Search for the cell housing the specified text and yield its (x, y) center coordinate. 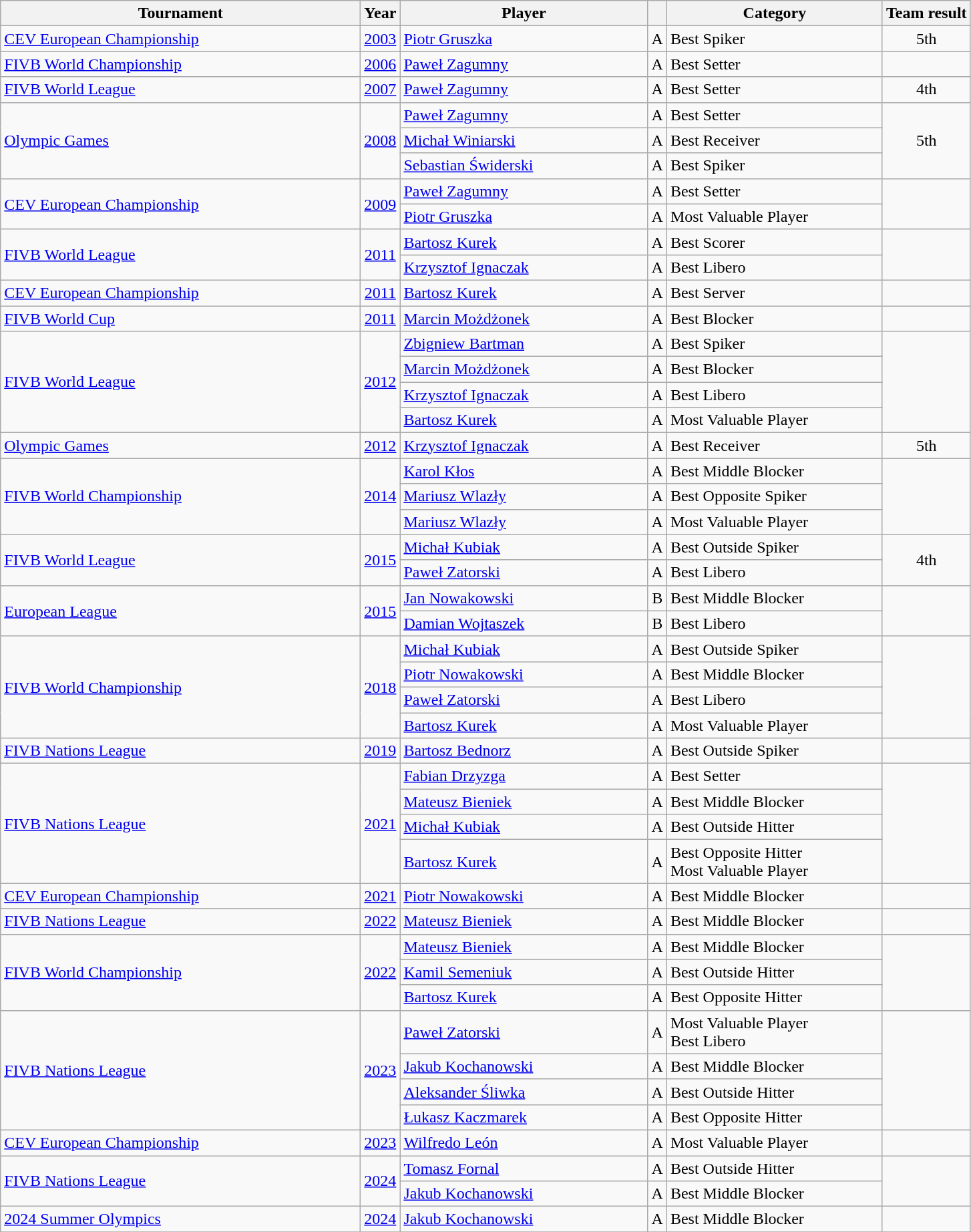
Tomasz Fornal (524, 1169)
FIVB World Cup (180, 319)
Fabian Drzyzga (524, 776)
Michał Winiarski (524, 140)
2024 Summer Olympics (180, 1219)
Kamil Semeniuk (524, 972)
Łukasz Kaczmarek (524, 1117)
Best Opposite Spiker (775, 496)
Best Opposite HitterMost Valuable Player (775, 862)
Bartosz Bednorz (524, 751)
Most Valuable Player Best Libero (775, 1032)
European League (180, 611)
2008 (381, 140)
Aleksander Śliwka (524, 1092)
Sebastian Świderski (524, 166)
Best Server (775, 293)
Karol Kłos (524, 471)
Player (524, 13)
Category (775, 13)
2009 (381, 204)
Damian Wojtaszek (524, 623)
2006 (381, 64)
2003 (381, 39)
2018 (381, 687)
Zbigniew Bartman (524, 344)
2014 (381, 496)
Wilfredo León (524, 1142)
2007 (381, 90)
Tournament (180, 13)
Year (381, 13)
2019 (381, 751)
Team result (926, 13)
Best Scorer (775, 242)
Jan Nowakowski (524, 598)
